Return the [x, y] coordinate for the center point of the cell that contains the specified text.  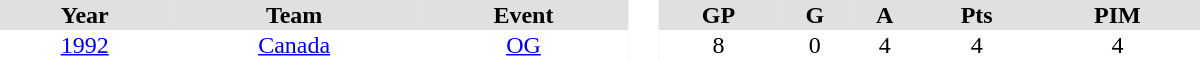
Pts [976, 15]
PIM [1118, 15]
0 [815, 45]
Team [294, 15]
8 [718, 45]
Event [524, 15]
Year [85, 15]
G [815, 15]
OG [524, 45]
Canada [294, 45]
GP [718, 15]
1992 [85, 45]
A [885, 15]
